Return the (X, Y) coordinate for the center point of the cell that contains the specified text.  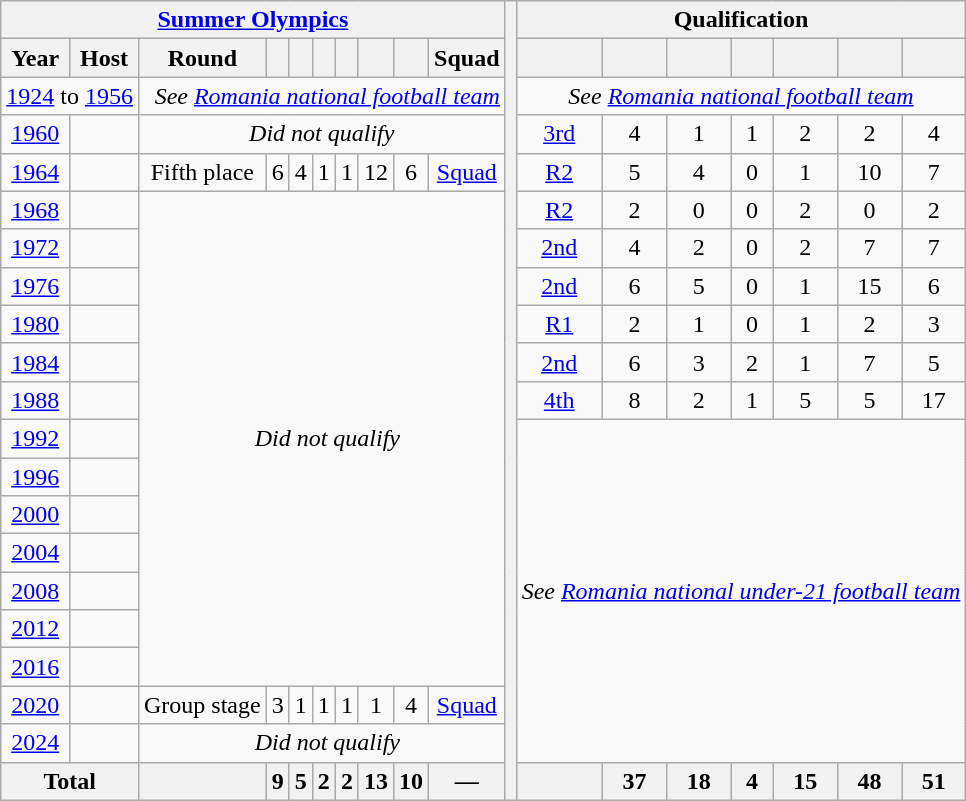
1924 to 1956 (70, 96)
1980 (36, 324)
Fifth place (202, 172)
Total (70, 781)
2000 (36, 515)
1976 (36, 286)
2024 (36, 743)
— (467, 781)
2004 (36, 553)
1960 (36, 134)
Qualification (741, 20)
2008 (36, 591)
1972 (36, 248)
1964 (36, 172)
18 (699, 781)
1984 (36, 362)
51 (934, 781)
R1 (559, 324)
1968 (36, 210)
2020 (36, 705)
17 (934, 400)
9 (278, 781)
1988 (36, 400)
13 (376, 781)
Round (202, 58)
3rd (559, 134)
4th (559, 400)
Year (36, 58)
2012 (36, 629)
Group stage (202, 705)
12 (376, 172)
48 (869, 781)
2016 (36, 667)
37 (634, 781)
1996 (36, 477)
See Romania national under-21 football team (741, 590)
Summer Olympics (253, 20)
8 (634, 400)
1992 (36, 438)
Host (104, 58)
